From the cell containing the given text, extract its center point as (x, y) coordinate. 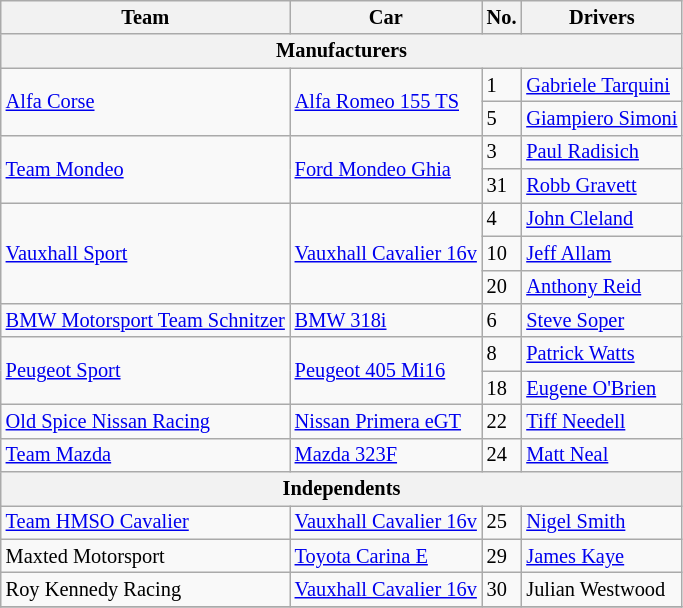
Peugeot Sport (146, 370)
Nissan Primera eGT (386, 421)
Team (146, 17)
6 (502, 320)
Team HMSO Cavalier (146, 522)
BMW 318i (386, 320)
Gabriele Tarquini (602, 85)
25 (502, 522)
Paul Radisich (602, 152)
Old Spice Nissan Racing (146, 421)
3 (502, 152)
Toyota Carina E (386, 556)
30 (502, 589)
22 (502, 421)
John Cleland (602, 219)
Nigel Smith (602, 522)
No. (502, 17)
Alfa Corse (146, 102)
5 (502, 118)
Mazda 323F (386, 455)
8 (502, 354)
10 (502, 253)
4 (502, 219)
Steve Soper (602, 320)
James Kaye (602, 556)
BMW Motorsport Team Schnitzer (146, 320)
Patrick Watts (602, 354)
Giampiero Simoni (602, 118)
Manufacturers (342, 51)
Jeff Allam (602, 253)
Team Mondeo (146, 168)
Tiff Needell (602, 421)
1 (502, 85)
Ford Mondeo Ghia (386, 168)
31 (502, 186)
Car (386, 17)
Matt Neal (602, 455)
18 (502, 388)
Vauxhall Sport (146, 252)
24 (502, 455)
29 (502, 556)
Robb Gravett (602, 186)
Roy Kennedy Racing (146, 589)
Team Mazda (146, 455)
Alfa Romeo 155 TS (386, 102)
Anthony Reid (602, 287)
Maxted Motorsport (146, 556)
Drivers (602, 17)
Peugeot 405 Mi16 (386, 370)
Eugene O'Brien (602, 388)
Julian Westwood (602, 589)
20 (502, 287)
Independents (342, 489)
